For the text-containing cell, return its midpoint in [X, Y] coordinate format. 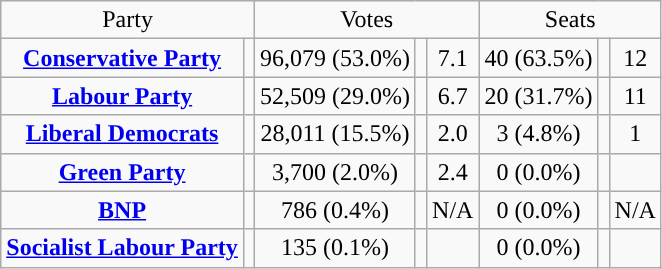
BNP [122, 210]
6.7 [453, 96]
1 [635, 134]
Socialist Labour Party [122, 248]
52,509 (29.0%) [334, 96]
Conservative Party [122, 58]
Liberal Democrats [122, 134]
2.4 [453, 172]
Labour Party [122, 96]
2.0 [453, 134]
7.1 [453, 58]
96,079 (53.0%) [334, 58]
Party [128, 20]
28,011 (15.5%) [334, 134]
12 [635, 58]
40 (63.5%) [538, 58]
135 (0.1%) [334, 248]
3,700 (2.0%) [334, 172]
11 [635, 96]
Votes [366, 20]
Green Party [122, 172]
3 (4.8%) [538, 134]
20 (31.7%) [538, 96]
786 (0.4%) [334, 210]
Seats [570, 20]
